Return the (X, Y) coordinate for the center point of the cell that contains the specified text.  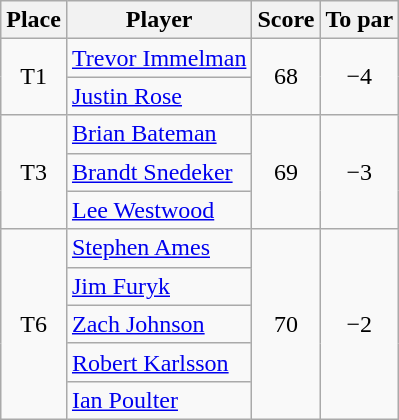
Brian Bateman (158, 134)
Robert Karlsson (158, 362)
Jim Furyk (158, 286)
−2 (360, 324)
Player (158, 20)
Justin Rose (158, 96)
T1 (34, 77)
Place (34, 20)
Trevor Immelman (158, 58)
69 (286, 172)
70 (286, 324)
T3 (34, 172)
Brandt Snedeker (158, 172)
Score (286, 20)
Lee Westwood (158, 210)
Zach Johnson (158, 324)
To par (360, 20)
68 (286, 77)
Stephen Ames (158, 248)
Ian Poulter (158, 400)
−4 (360, 77)
T6 (34, 324)
−3 (360, 172)
